Identify which cell holds the provided text, then report its (x, y) central coordinate. 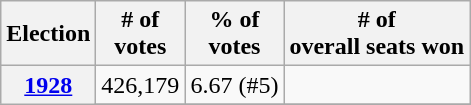
426,179 (140, 85)
6.67 (#5) (234, 85)
% ofvotes (234, 34)
1928 (48, 85)
# ofoverall seats won (377, 34)
Election (48, 34)
# ofvotes (140, 34)
